Pinpoint the cell where the given text exists, returning its (X, Y) midpoint coordinate. 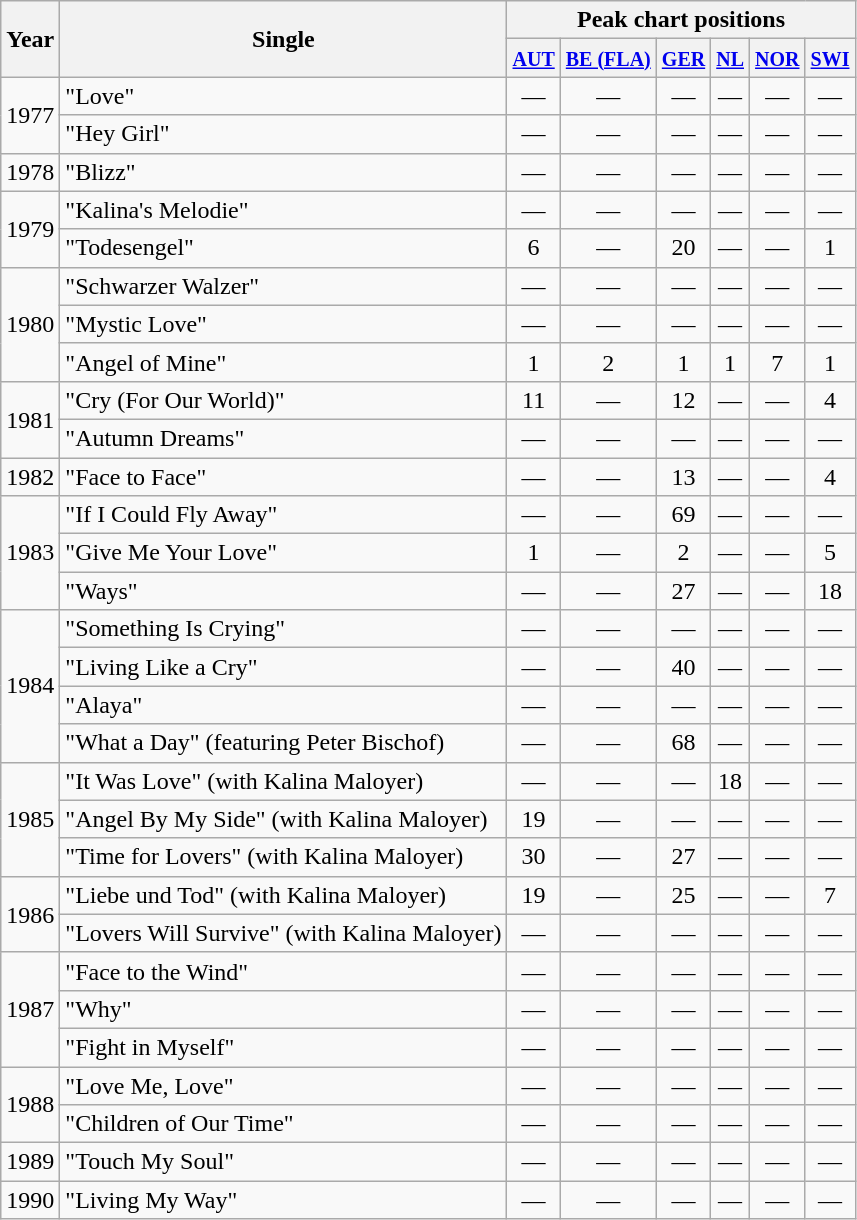
Year (30, 39)
Peak chart positions (681, 20)
"Fight in Myself" (284, 1047)
11 (534, 400)
"Love" (284, 96)
1978 (30, 172)
"Face to the Wind" (284, 971)
"Time for Lovers" (with Kalina Maloyer) (284, 857)
"Liebe und Tod" (with Kalina Maloyer) (284, 895)
"Mystic Love" (284, 324)
GER (683, 58)
"Living Like a Cry" (284, 667)
"Autumn Dreams" (284, 438)
1983 (30, 553)
1981 (30, 419)
"If I Could Fly Away" (284, 515)
"Give Me Your Love" (284, 553)
1980 (30, 324)
"Lovers Will Survive" (with Kalina Maloyer) (284, 933)
1989 (30, 1162)
SWI (830, 58)
"Angel of Mine" (284, 362)
13 (683, 477)
"Ways" (284, 591)
12 (683, 400)
1977 (30, 115)
1984 (30, 686)
1982 (30, 477)
5 (830, 553)
"Something Is Crying" (284, 629)
AUT (534, 58)
Single (284, 39)
"Angel By My Side" (with Kalina Maloyer) (284, 819)
"Why" (284, 1009)
1986 (30, 914)
68 (683, 743)
"Children of Our Time" (284, 1124)
1985 (30, 819)
"Kalina's Melodie" (284, 210)
30 (534, 857)
1990 (30, 1200)
69 (683, 515)
"Touch My Soul" (284, 1162)
"Living My Way" (284, 1200)
25 (683, 895)
"Todesengel" (284, 248)
1988 (30, 1104)
NOR (778, 58)
1987 (30, 1009)
"Blizz" (284, 172)
1979 (30, 229)
40 (683, 667)
"What a Day" (featuring Peter Bischof) (284, 743)
NL (730, 58)
20 (683, 248)
"Face to Face" (284, 477)
"Schwarzer Walzer" (284, 286)
"Hey Girl" (284, 134)
"Love Me, Love" (284, 1085)
"Cry (For Our World)" (284, 400)
6 (534, 248)
"It Was Love" (with Kalina Maloyer) (284, 781)
BE (FLA) (608, 58)
"Alaya" (284, 705)
